Detect which cell encompasses the target text, then output its (x, y) center coordinate. 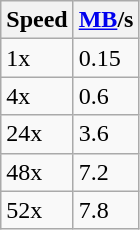
0.6 (106, 96)
1x (37, 58)
Speed (37, 20)
7.2 (106, 172)
0.15 (106, 58)
MB/s (106, 20)
7.8 (106, 210)
48x (37, 172)
52x (37, 210)
3.6 (106, 134)
24x (37, 134)
4x (37, 96)
